Capture the cell that displays the provided text and extract its [x, y] central coordinate. 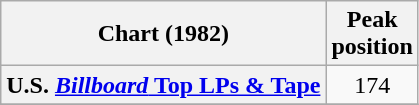
U.S. Billboard Top LPs & Tape [164, 85]
174 [372, 85]
Peakposition [372, 34]
Chart (1982) [164, 34]
